Locate the cell with the specified text and output its [X, Y] center coordinate. 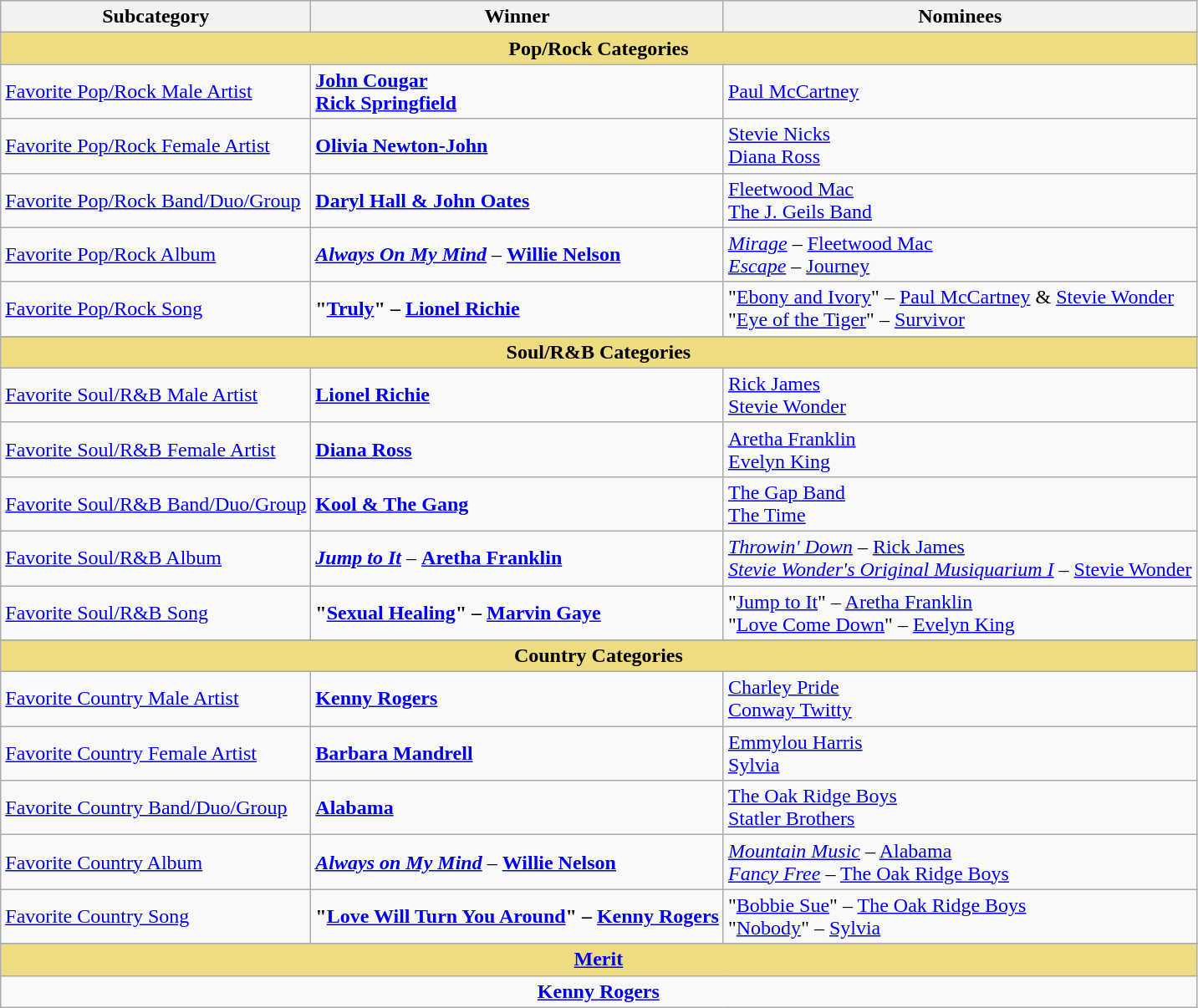
Favorite Pop/Rock Female Artist [155, 145]
Soul/R&B Categories [599, 352]
Barbara Mandrell [517, 754]
Subcategory [155, 17]
Paul McCartney [960, 92]
Diana Ross [517, 450]
Always On My Mind – Willie Nelson [517, 254]
"Jump to It" – Aretha Franklin "Love Come Down" – Evelyn King [960, 612]
John Cougar Rick Springfield [517, 92]
Favorite Soul/R&B Song [155, 612]
Charley Pride Conway Twitty [960, 699]
Emmylou Harris Sylvia [960, 754]
Merit [599, 960]
Country Categories [599, 656]
Favorite Soul/R&B Female Artist [155, 450]
Mirage – Fleetwood Mac Escape – Journey [960, 254]
Favorite Pop/Rock Male Artist [155, 92]
Favorite Pop/Rock Song [155, 309]
Favorite Soul/R&B Album [155, 558]
Lionel Richie [517, 395]
Pop/Rock Categories [599, 48]
Fleetwood Mac The J. Geils Band [960, 201]
"Bobbie Sue" – The Oak Ridge Boys "Nobody" – Sylvia [960, 916]
Favorite Country Album [155, 863]
Kool & The Gang [517, 503]
Favorite Pop/Rock Band/Duo/Group [155, 201]
Favorite Country Band/Duo/Group [155, 807]
Always on My Mind – Willie Nelson [517, 863]
Nominees [960, 17]
The Oak Ridge Boys Statler Brothers [960, 807]
Favorite Country Female Artist [155, 754]
Olivia Newton-John [517, 145]
Aretha Franklin Evelyn King [960, 450]
Winner [517, 17]
Favorite Country Male Artist [155, 699]
Throwin' Down – Rick James Stevie Wonder's Original Musiquarium I – Stevie Wonder [960, 558]
Mountain Music – Alabama Fancy Free – The Oak Ridge Boys [960, 863]
"Sexual Healing" – Marvin Gaye [517, 612]
"Love Will Turn You Around" – Kenny Rogers [517, 916]
Alabama [517, 807]
Favorite Country Song [155, 916]
Favorite Pop/Rock Album [155, 254]
Favorite Soul/R&B Band/Duo/Group [155, 503]
Jump to It – Aretha Franklin [517, 558]
"Ebony and Ivory" – Paul McCartney & Stevie Wonder "Eye of the Tiger" – Survivor [960, 309]
Stevie Nicks Diana Ross [960, 145]
The Gap Band The Time [960, 503]
Rick James Stevie Wonder [960, 395]
Daryl Hall & John Oates [517, 201]
"Truly" – Lionel Richie [517, 309]
Favorite Soul/R&B Male Artist [155, 395]
